Return [x, y] of the center of cell containing provided text 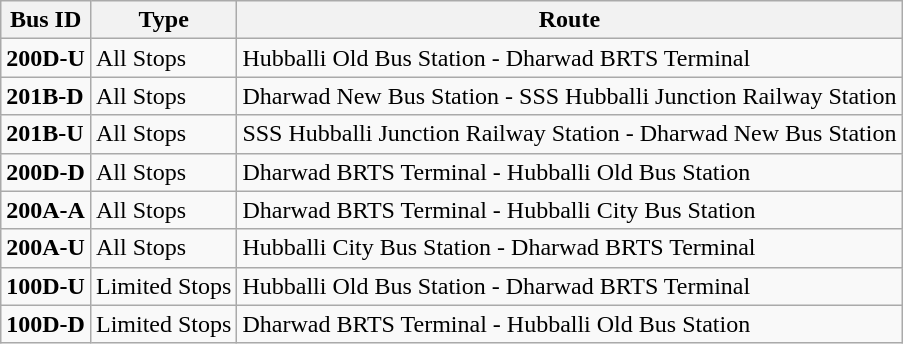
Dharwad New Bus Station - SSS Hubballi Junction Railway Station [570, 96]
Route [570, 20]
100D-D [46, 324]
Type [163, 20]
200A-A [46, 210]
200D-U [46, 58]
200A-U [46, 248]
Hubballi City Bus Station - Dharwad BRTS Terminal [570, 248]
SSS Hubballi Junction Railway Station - Dharwad New Bus Station [570, 134]
Bus ID [46, 20]
201B-D [46, 96]
200D-D [46, 172]
201B-U [46, 134]
100D-U [46, 286]
Dharwad BRTS Terminal - Hubballi City Bus Station [570, 210]
